Scan for the cell matching the given text and deliver its (X, Y) coordinate at center. 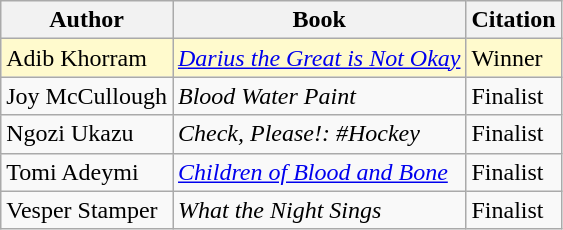
Blood Water Paint (318, 96)
Ngozi Ukazu (87, 134)
Children of Blood and Bone (318, 172)
Winner (514, 58)
Joy McCullough (87, 96)
Vesper Stamper (87, 210)
Author (87, 20)
Tomi Adeymi (87, 172)
Check, Please!: #Hockey (318, 134)
Book (318, 20)
What the Night Sings (318, 210)
Citation (514, 20)
Adib Khorram (87, 58)
Darius the Great is Not Okay (318, 58)
